For the text-containing cell, return its midpoint in (X, Y) coordinate format. 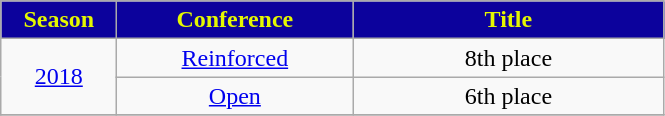
Conference (235, 20)
Open (235, 96)
Season (59, 20)
8th place (508, 58)
Reinforced (235, 58)
2018 (59, 77)
6th place (508, 96)
Title (508, 20)
